Find where the given text appears and provide that cell's center as (x, y) coordinate. 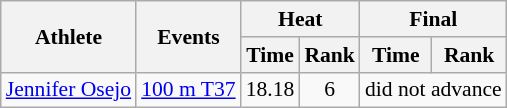
18.18 (270, 90)
did not advance (434, 90)
Events (188, 36)
Jennifer Osejo (68, 90)
Athlete (68, 36)
Heat (300, 19)
6 (330, 90)
100 m T37 (188, 90)
Final (434, 19)
